Return (X, Y) of the center of cell containing provided text 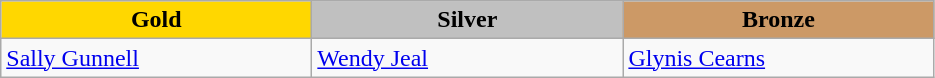
Wendy Jeal (468, 58)
Sally Gunnell (156, 58)
Glynis Cearns (778, 58)
Silver (468, 20)
Gold (156, 20)
Bronze (778, 20)
